Extract the (x, y) coordinate from the center of the cell holding the provided text.  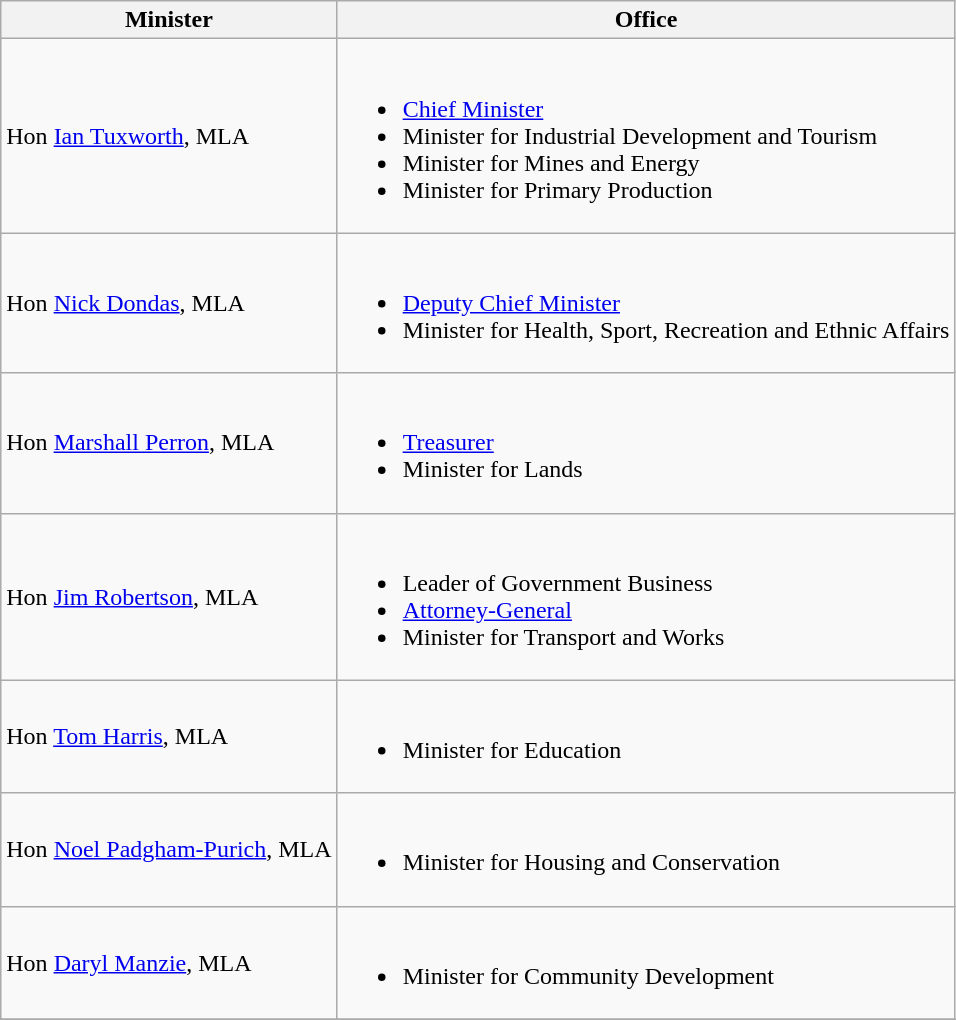
Chief MinisterMinister for Industrial Development and TourismMinister for Mines and EnergyMinister for Primary Production (646, 136)
TreasurerMinister for Lands (646, 443)
Hon Noel Padgham-Purich, MLA (169, 850)
Hon Marshall Perron, MLA (169, 443)
Minister for Community Development (646, 962)
Hon Ian Tuxworth, MLA (169, 136)
Hon Jim Robertson, MLA (169, 596)
Hon Tom Harris, MLA (169, 736)
Minister (169, 20)
Leader of Government BusinessAttorney-GeneralMinister for Transport and Works (646, 596)
Hon Daryl Manzie, MLA (169, 962)
Minister for Housing and Conservation (646, 850)
Minister for Education (646, 736)
Deputy Chief MinisterMinister for Health, Sport, Recreation and Ethnic Affairs (646, 303)
Hon Nick Dondas, MLA (169, 303)
Office (646, 20)
